Search for the cell housing the specified text and yield its [X, Y] center coordinate. 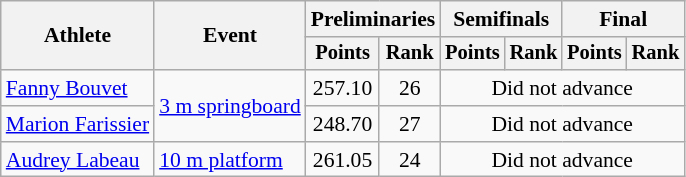
Semifinals [501, 19]
Preliminaries [373, 19]
Fanny Bouvet [78, 88]
3 m springboard [230, 106]
Event [230, 36]
248.70 [343, 124]
Marion Farissier [78, 124]
257.10 [343, 88]
Final [623, 19]
Athlete [78, 36]
26 [410, 88]
27 [410, 124]
